Locate the cell with the specified text and output its [X, Y] center coordinate. 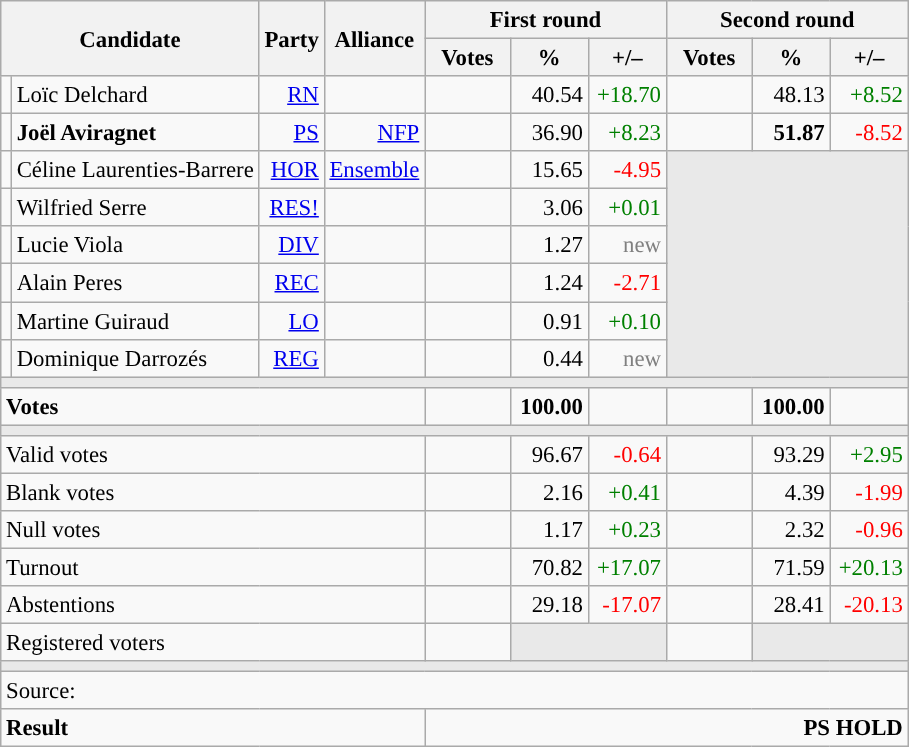
+0.01 [627, 208]
RES! [292, 208]
Source: [454, 691]
93.29 [791, 455]
+8.23 [627, 133]
First round [546, 20]
-20.13 [869, 605]
DIV [292, 245]
-1.99 [869, 492]
LO [292, 321]
Joël Aviragnet [135, 133]
Loïc Delchard [135, 95]
Party [292, 38]
+2.95 [869, 455]
Null votes [213, 530]
RN [292, 95]
Valid votes [213, 455]
Turnout [213, 567]
-4.95 [627, 170]
PS [292, 133]
0.44 [549, 358]
REG [292, 358]
+18.70 [627, 95]
Dominique Darrozés [135, 358]
HOR [292, 170]
NFP [374, 133]
Candidate [130, 38]
15.65 [549, 170]
51.87 [791, 133]
-0.64 [627, 455]
96.67 [549, 455]
Alain Peres [135, 283]
2.16 [549, 492]
Abstentions [213, 605]
29.18 [549, 605]
48.13 [791, 95]
28.41 [791, 605]
-8.52 [869, 133]
Céline Laurenties-Barrere [135, 170]
Martine Guiraud [135, 321]
Result [213, 728]
+0.23 [627, 530]
40.54 [549, 95]
+0.41 [627, 492]
-0.96 [869, 530]
1.17 [549, 530]
0.91 [549, 321]
-2.71 [627, 283]
4.39 [791, 492]
Lucie Viola [135, 245]
70.82 [549, 567]
PS HOLD [667, 728]
-17.07 [627, 605]
36.90 [549, 133]
71.59 [791, 567]
+8.52 [869, 95]
3.06 [549, 208]
1.24 [549, 283]
Registered voters [213, 643]
Blank votes [213, 492]
Second round [787, 20]
Ensemble [374, 170]
1.27 [549, 245]
+0.10 [627, 321]
+20.13 [869, 567]
Wilfried Serre [135, 208]
REC [292, 283]
2.32 [791, 530]
+17.07 [627, 567]
Alliance [374, 38]
